Return (x, y) of the center of cell containing provided text 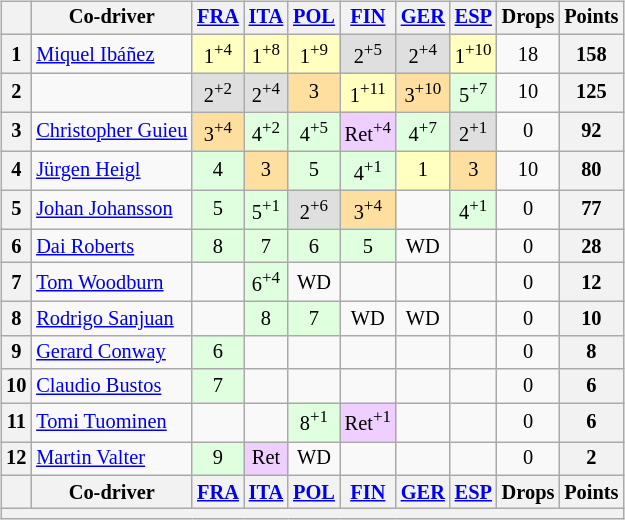
Miquel Ibáñez (112, 54)
1+10 (474, 54)
1+11 (368, 92)
2+6 (314, 210)
2+1 (474, 132)
1+9 (314, 54)
92 (591, 132)
11 (16, 422)
3+10 (423, 92)
Jürgen Heigl (112, 170)
4+7 (423, 132)
Dai Roberts (112, 246)
1+8 (266, 54)
5+1 (266, 210)
Rodrigo Sanjuan (112, 319)
5+7 (474, 92)
18 (528, 54)
28 (591, 246)
Tomi Tuominen (112, 422)
Gerard Conway (112, 352)
Martin Valter (112, 459)
80 (591, 170)
158 (591, 54)
2+5 (368, 54)
4+5 (314, 132)
4+2 (266, 132)
125 (591, 92)
8+1 (314, 422)
Claudio Bustos (112, 386)
Christopher Guieu (112, 132)
Ret (266, 459)
Tom Woodburn (112, 282)
6+4 (266, 282)
Ret+4 (368, 132)
1+4 (218, 54)
2+2 (218, 92)
77 (591, 210)
Ret+1 (368, 422)
Johan Johansson (112, 210)
